Capture the cell that displays the provided text and extract its (X, Y) central coordinate. 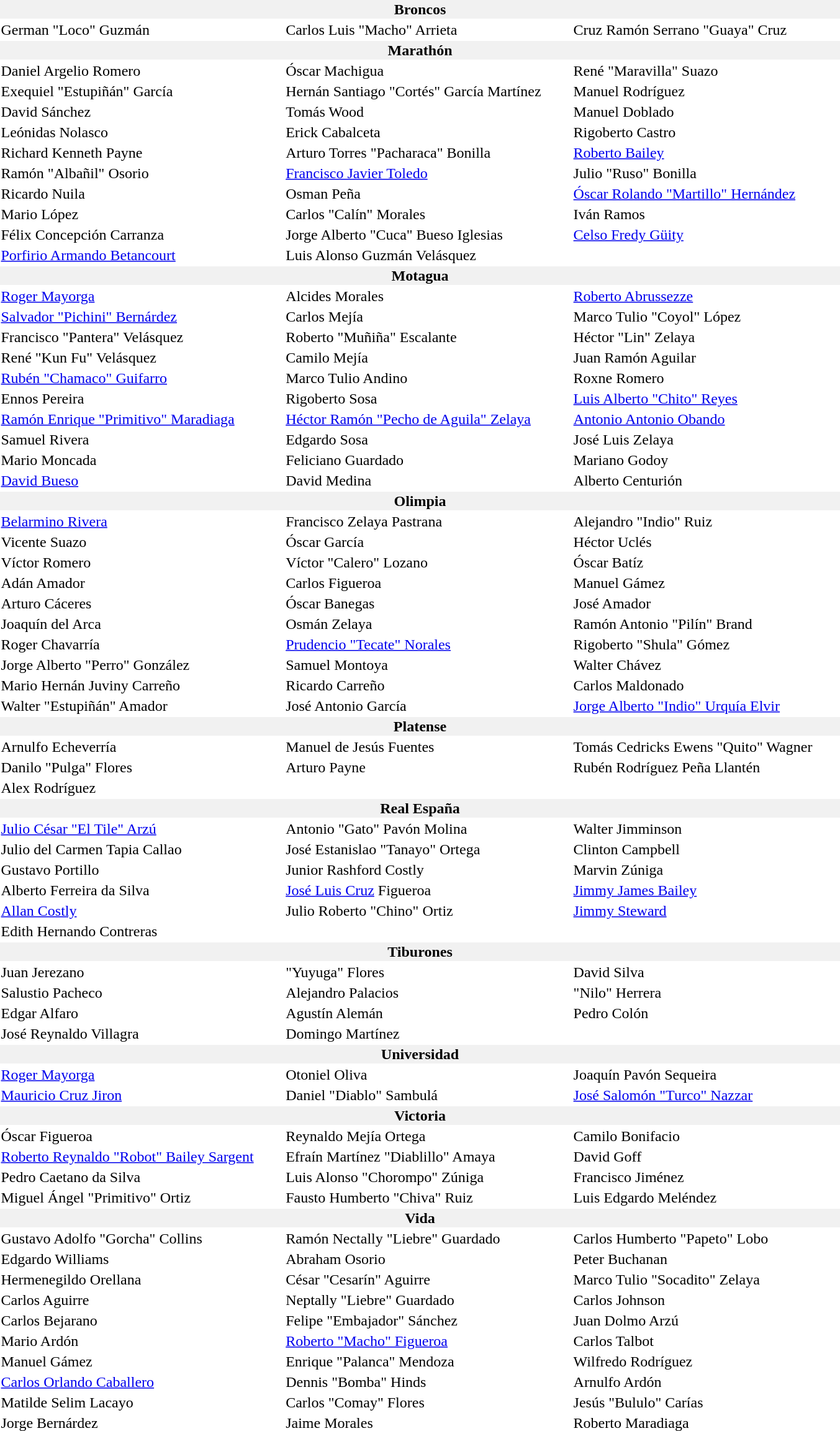
Celso Fredy Güity (707, 235)
Antonio "Gato" Pavón Molina (428, 829)
Broncos (420, 9)
Antonio Antonio Obando (707, 419)
Enrique "Palanca" Mendoza (428, 1361)
Tomás Cedricks Ewens "Quito" Wagner (707, 747)
Dennis "Bomba" Hinds (428, 1382)
César "Cesarín" Aguirre (428, 1280)
Olimpia (420, 501)
Cruz Ramón Serrano "Guaya" Cruz (707, 30)
Ennos Pereira (142, 399)
Platense (420, 726)
Alex Rodríguez (142, 788)
Daniel "Diablo" Sambulá (428, 1095)
Arnulfo Ardón (707, 1382)
Arnulfo Echeverría (142, 747)
Luis Alonso "Chorompo" Zúniga (428, 1177)
Camilo Mejía (428, 358)
Iván Ramos (707, 214)
Alejandro Palacios (428, 993)
Matilde Selim Lacayo (142, 1402)
Vicente Suazo (142, 542)
Juan Ramón Aguilar (707, 358)
Francisco Zelaya Pastrana (428, 521)
Luis Edgardo Meléndez (707, 1198)
Agustín Alemán (428, 1013)
Carlos "Comay" Flores (428, 1402)
Arturo Torres "Pacharaca" Bonilla (428, 153)
Jimmy Steward (707, 911)
Alcides Morales (428, 296)
Wilfredo Rodríguez (707, 1361)
Roberto "Macho" Figueroa (428, 1341)
José Reynaldo Villagra (142, 1034)
Hernán Santiago "Cortés" García Martínez (428, 91)
Camilo Bonifacio (707, 1136)
Ramón Nectally "Liebre" Guardado (428, 1239)
Juan Dolmo Arzú (707, 1320)
Luis Alonso Guzmán Velásquez (428, 255)
José Amador (707, 603)
Mario López (142, 214)
Rubén Rodríguez Peña Llantén (707, 767)
Óscar García (428, 542)
Alberto Centurión (707, 481)
Julio del Carmen Tapia Callao (142, 849)
Joaquín Pavón Sequeira (707, 1075)
Manuel de Jesús Fuentes (428, 747)
Walter Jimminson (707, 829)
Allan Costly (142, 911)
Carlos Johnson (707, 1300)
José Salomón "Turco" Nazzar (707, 1095)
Reynaldo Mejía Ortega (428, 1136)
Carlos Talbot (707, 1341)
Porfirio Armando Betancourt (142, 255)
Roger Chavarría (142, 644)
Salvador "Pichini" Bernárdez (142, 317)
Mario Hernán Juviny Carreño (142, 685)
"Nilo" Herrera (707, 993)
Junior Rashford Costly (428, 870)
Alejandro "Indio" Ruiz (707, 521)
Julio César "El Tile" Arzú (142, 829)
Rigoberto Sosa (428, 399)
Ramón "Albañil" Osorio (142, 173)
Adán Amador (142, 583)
German "Loco" Guzmán (142, 30)
David Medina (428, 481)
José Estanislao "Tanayo" Ortega (428, 849)
Walter "Estupiñán" Amador (142, 706)
Carlos Humberto "Papeto" Lobo (707, 1239)
Óscar Banegas (428, 603)
Óscar Batíz (707, 562)
Arturo Payne (428, 767)
Exequiel "Estupiñán" García (142, 91)
Jorge Alberto "Cuca" Bueso Iglesias (428, 235)
Juan Jerezano (142, 972)
Óscar Figueroa (142, 1136)
Carlos Bejarano (142, 1320)
Óscar Rolando "Martillo" Hernández (707, 194)
Roxne Romero (707, 378)
Samuel Montoya (428, 665)
Luis Alberto "Chito" Reyes (707, 399)
Jorge Alberto "Perro" González (142, 665)
Francisco "Pantera" Velásquez (142, 337)
Vida (420, 1218)
Gustavo Portillo (142, 870)
Marco Tulio Andino (428, 378)
Leónidas Nolasco (142, 132)
Mauricio Cruz Jiron (142, 1095)
Jorge Alberto "Indio" Urquía Elvir (707, 706)
Héctor "Lin" Zelaya (707, 337)
Roberto Reynaldo "Robot" Bailey Sargent (142, 1157)
Francisco Javier Toledo (428, 173)
Arturo Cáceres (142, 603)
Felipe "Embajador" Sánchez (428, 1320)
Abraham Osorio (428, 1259)
Ramón Enrique "Primitivo" Maradiaga (142, 419)
Tiburones (420, 952)
Roberto Abrussezze (707, 296)
David Bueso (142, 481)
Carlos "Calín" Morales (428, 214)
Carlos Figueroa (428, 583)
Carlos Luis "Macho" Arrieta (428, 30)
Miguel Ángel "Primitivo" Ortiz (142, 1198)
Samuel Rivera (142, 440)
Rigoberto "Shula" Gómez (707, 644)
Julio Roberto "Chino" Ortiz (428, 911)
Marco Tulio "Coyol" López (707, 317)
Joaquín del Arca (142, 624)
Richard Kenneth Payne (142, 153)
Carlos Mejía (428, 317)
Salustio Pacheco (142, 993)
Motagua (420, 276)
Carlos Maldonado (707, 685)
José Antonio García (428, 706)
Edgardo Sosa (428, 440)
Domingo Martínez (428, 1034)
Félix Concepción Carranza (142, 235)
Pedro Caetano da Silva (142, 1177)
José Luis Cruz Figueroa (428, 890)
José Luis Zelaya (707, 440)
Daniel Argelio Romero (142, 71)
Carlos Orlando Caballero (142, 1382)
"Yuyuga" Flores (428, 972)
Clinton Campbell (707, 849)
Feliciano Guardado (428, 460)
Erick Cabalceta (428, 132)
Jesús "Bululo" Carías (707, 1402)
Universidad (420, 1054)
Víctor "Calero" Lozano (428, 562)
Edgar Alfaro (142, 1013)
Victoria (420, 1116)
Rigoberto Castro (707, 132)
Roberto "Muñiña" Escalante (428, 337)
Prudencio "Tecate" Norales (428, 644)
Osman Peña (428, 194)
Marathón (420, 50)
Mario Moncada (142, 460)
Julio "Ruso" Bonilla (707, 173)
Pedro Colón (707, 1013)
Héctor Ramón "Pecho de Aguila" Zelaya (428, 419)
René "Maravilla" Suazo (707, 71)
Mariano Godoy (707, 460)
Rubén "Chamaco" Guifarro (142, 378)
Ramón Antonio "Pilín" Brand (707, 624)
Hermenegildo Orellana (142, 1280)
Marco Tulio "Socadito" Zelaya (707, 1280)
Gustavo Adolfo "Gorcha" Collins (142, 1239)
Otoniel Oliva (428, 1075)
Manuel Doblado (707, 112)
Héctor Uclés (707, 542)
Edith Hernando Contreras (142, 931)
Osmán Zelaya (428, 624)
Alberto Ferreira da Silva (142, 890)
Belarmino Rivera (142, 521)
Walter Chávez (707, 665)
David Goff (707, 1157)
Edgardo Williams (142, 1259)
Neptally "Liebre" Guardado (428, 1300)
Fausto Humberto "Chiva" Ruiz (428, 1198)
Carlos Aguirre (142, 1300)
Danilo "Pulga" Flores (142, 767)
Efraín Martínez "Diablillo" Amaya (428, 1157)
Tomás Wood (428, 112)
Roberto Bailey (707, 153)
Mario Ardón (142, 1341)
Manuel Rodríguez (707, 91)
Francisco Jiménez (707, 1177)
Óscar Machigua (428, 71)
Ricardo Nuila (142, 194)
Real España (420, 808)
Marvin Zúniga (707, 870)
David Silva (707, 972)
David Sánchez (142, 112)
René "Kun Fu" Velásquez (142, 358)
Ricardo Carreño (428, 685)
Jimmy James Bailey (707, 890)
Víctor Romero (142, 562)
Peter Buchanan (707, 1259)
